Capture the cell that displays the provided text and extract its (X, Y) central coordinate. 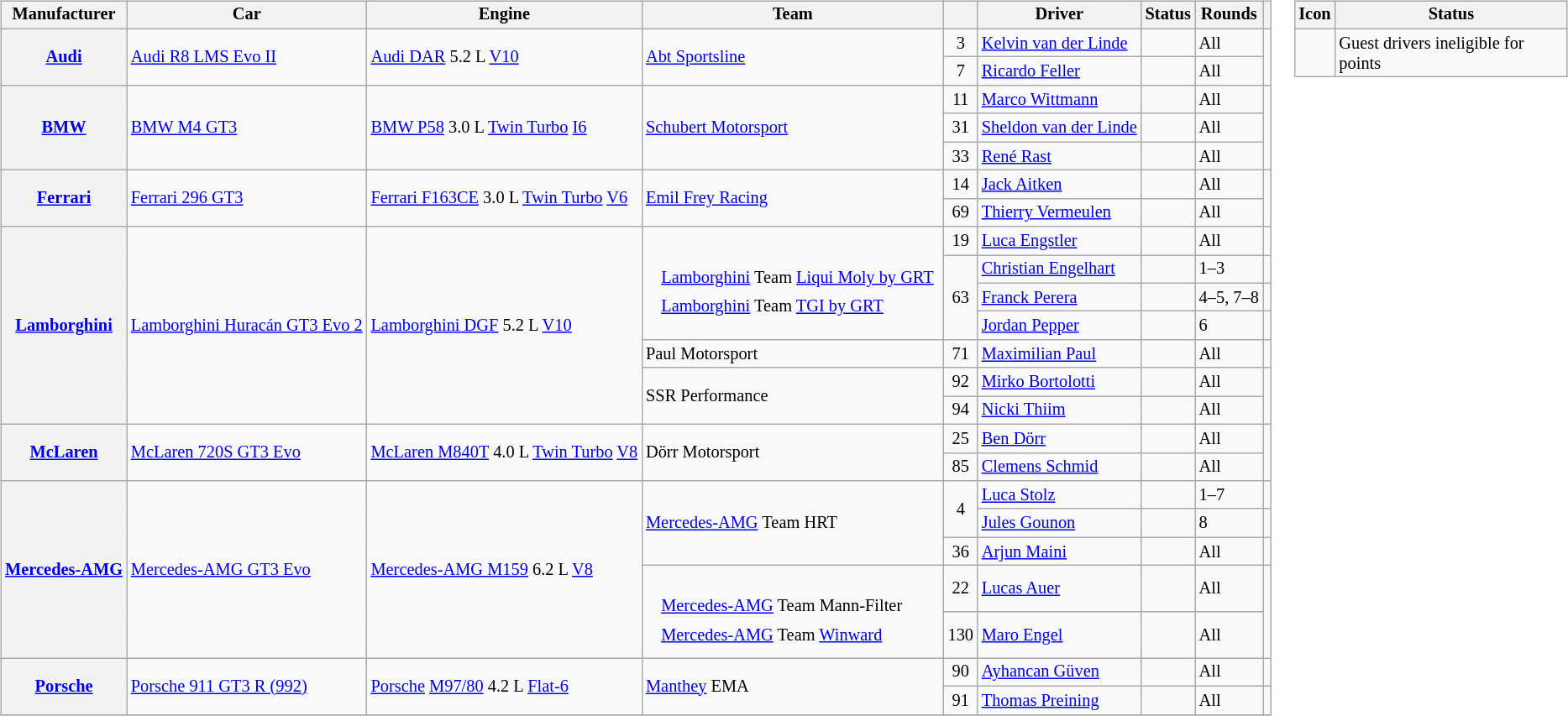
Maro Engel (1060, 635)
Nicki Thiim (1060, 410)
Manthey EMA (793, 687)
Lamborghini Team Liqui Moly by GRT Lamborghini Team TGI by GRT (793, 284)
90 (961, 672)
Thomas Preining (1060, 700)
Mercedes-AMG Team Winward (781, 635)
Maximilian Paul (1060, 354)
Franck Perera (1060, 297)
Guest drivers ineligible for points (1451, 53)
Dörr Motorsport (793, 452)
Luca Engstler (1060, 241)
Schubert Motorsport (793, 128)
4–5, 7–8 (1230, 297)
McLaren (64, 452)
Porsche 911 GT3 R (992) (247, 687)
Thierry Vermeulen (1060, 212)
6 (1230, 326)
Ricardo Feller (1060, 71)
92 (961, 382)
Lucas Auer (1060, 589)
Lamborghini Huracán GT3 Evo 2 (247, 326)
Ferrari 296 GT3 (247, 198)
14 (961, 185)
Car (247, 15)
Mercedes-AMG GT3 Evo (247, 569)
31 (961, 128)
Team (793, 15)
BMW M4 GT3 (247, 128)
Kelvin van der Linde (1060, 43)
4 (961, 509)
3 (961, 43)
Emil Frey Racing (793, 198)
René Rast (1060, 156)
Lamborghini Team Liqui Moly by GRT (798, 277)
19 (961, 241)
63 (961, 297)
SSR Performance (793, 396)
Lamborghini Team TGI by GRT (798, 306)
130 (961, 635)
Mercedes-AMG Team HRT (793, 524)
Ayhancan Güven (1060, 672)
Audi (64, 57)
Mirko Bortolotti (1060, 382)
7 (961, 71)
Luca Stolz (1060, 495)
33 (961, 156)
Audi R8 LMS Evo II (247, 57)
94 (961, 410)
36 (961, 551)
Rounds (1230, 15)
Driver (1060, 15)
Clemens Schmid (1060, 467)
BMW (64, 128)
Ferrari F163CE 3.0 L Twin Turbo V6 (505, 198)
BMW P58 3.0 L Twin Turbo I6 (505, 128)
1–3 (1230, 269)
Audi DAR 5.2 L V10 (505, 57)
8 (1230, 523)
McLaren 720S GT3 Evo (247, 452)
Jack Aitken (1060, 185)
Ferrari (64, 198)
Arjun Maini (1060, 551)
Mercedes-AMG Team Mann-Filter (781, 606)
Porsche (64, 687)
Manufacturer (64, 15)
Engine (505, 15)
71 (961, 354)
Icon (1314, 15)
Paul Motorsport (793, 354)
25 (961, 438)
11 (961, 100)
69 (961, 212)
Sheldon van der Linde (1060, 128)
Mercedes-AMG (64, 569)
Ben Dörr (1060, 438)
McLaren M840T 4.0 L Twin Turbo V8 (505, 452)
Lamborghini DGF 5.2 L V10 (505, 326)
Mercedes-AMG Team Mann-Filter Mercedes-AMG Team Winward (793, 612)
Marco Wittmann (1060, 100)
Mercedes-AMG M159 6.2 L V8 (505, 569)
22 (961, 589)
85 (961, 467)
Christian Engelhart (1060, 269)
Lamborghini (64, 326)
Jordan Pepper (1060, 326)
1–7 (1230, 495)
Jules Gounon (1060, 523)
Abt Sportsline (793, 57)
91 (961, 700)
Porsche M97/80 4.2 L Flat-6 (505, 687)
